Return the [X, Y] coordinate for the center point of the cell that contains the specified text.  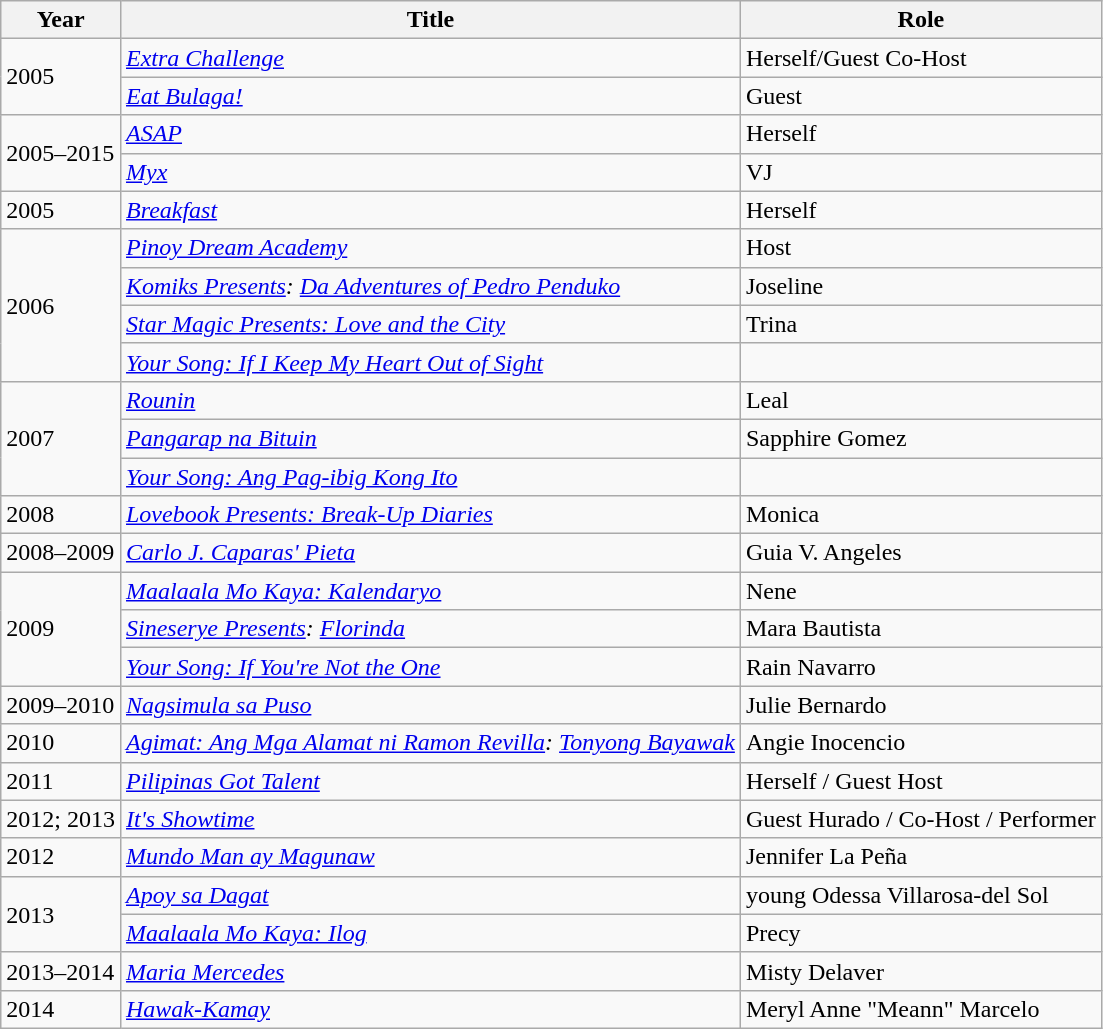
It's Showtime [430, 819]
2006 [61, 305]
Host [920, 248]
Nene [920, 591]
2008–2009 [61, 553]
2012 [61, 857]
2010 [61, 743]
2008 [61, 515]
Role [920, 20]
Joseline [920, 286]
Eat Bulaga! [430, 96]
2009 [61, 629]
Star Magic Presents: Love and the City [430, 324]
Herself / Guest Host [920, 781]
Year [61, 20]
Maalaala Mo Kaya: Kalendaryo [430, 591]
ASAP [430, 134]
Pangarap na Bituin [430, 438]
Misty Delaver [920, 971]
Sineserye Presents: Florinda [430, 629]
Your Song: Ang Pag-ibig Kong Ito [430, 477]
2011 [61, 781]
Komiks Presents: Da Adventures of Pedro Penduko [430, 286]
Monica [920, 515]
Hawak-Kamay [430, 1009]
Extra Challenge [430, 58]
Precy [920, 933]
Rounin [430, 400]
Sapphire Gomez [920, 438]
Leal [920, 400]
2007 [61, 438]
Trina [920, 324]
2005–2015 [61, 153]
Angie Inocencio [920, 743]
Mundo Man ay Magunaw [430, 857]
young Odessa Villarosa-del Sol [920, 895]
Guest [920, 96]
Julie Bernardo [920, 705]
Title [430, 20]
Agimat: Ang Mga Alamat ni Ramon Revilla: Tonyong Bayawak [430, 743]
Rain Navarro [920, 667]
Apoy sa Dagat [430, 895]
Pinoy Dream Academy [430, 248]
2012; 2013 [61, 819]
Guest Hurado / Co-Host / Performer [920, 819]
Herself/Guest Co-Host [920, 58]
Maalaala Mo Kaya: Ilog [430, 933]
VJ [920, 172]
Mara Bautista [920, 629]
Myx [430, 172]
Lovebook Presents: Break-Up Diaries [430, 515]
Breakfast [430, 210]
Carlo J. Caparas' Pieta [430, 553]
Nagsimula sa Puso [430, 705]
Pilipinas Got Talent [430, 781]
Maria Mercedes [430, 971]
2013 [61, 914]
Jennifer La Peña [920, 857]
Your Song: If I Keep My Heart Out of Sight [430, 362]
Your Song: If You're Not the One [430, 667]
Meryl Anne "Meann" Marcelo [920, 1009]
2014 [61, 1009]
Guia V. Angeles [920, 553]
2009–2010 [61, 705]
2013–2014 [61, 971]
